Scan for the cell matching the given text and deliver its [X, Y] coordinate at center. 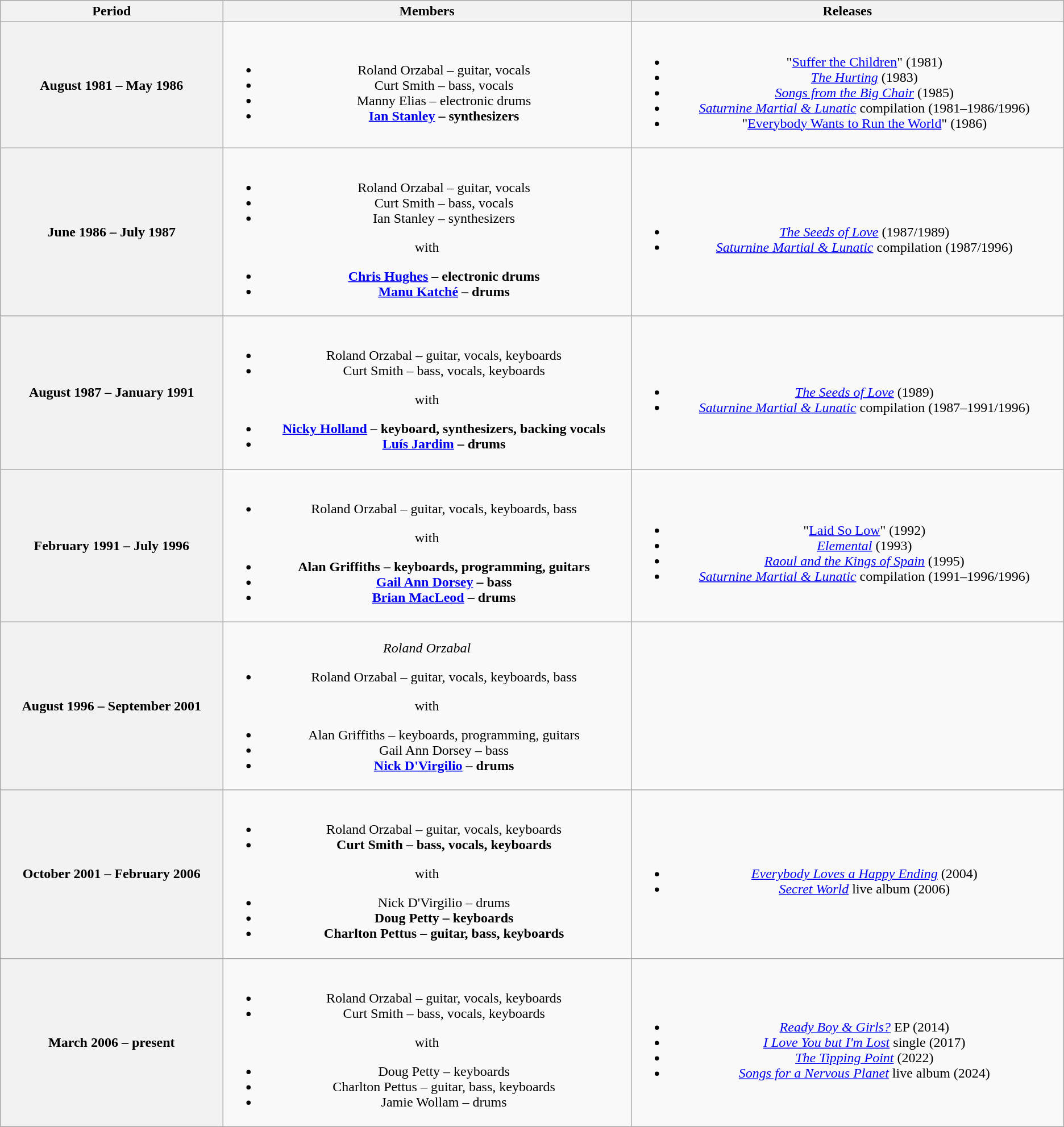
March 2006 – present [111, 1042]
August 1996 – September 2001 [111, 706]
Roland Orzabal – guitar, vocalsCurt Smith – bass, vocalsManny Elias – electronic drumsIan Stanley – synthesizers [427, 85]
Releases [847, 11]
August 1981 – May 1986 [111, 85]
Everybody Loves a Happy Ending (2004)Secret World live album (2006) [847, 874]
August 1987 – January 1991 [111, 392]
"Laid So Low" (1992)Elemental (1993)Raoul and the Kings of Spain (1995)Saturnine Martial & Lunatic compilation (1991–1996/1996) [847, 546]
The Seeds of Love (1987/1989) Saturnine Martial & Lunatic compilation (1987/1996) [847, 232]
Roland Orzabal – guitar, vocalsCurt Smith – bass, vocalsIan Stanley – synthesizerswithChris Hughes – electronic drumsManu Katché – drums [427, 232]
Period [111, 11]
June 1986 – July 1987 [111, 232]
Ready Boy & Girls? EP (2014)I Love You but I'm Lost single (2017)The Tipping Point (2022)Songs for a Nervous Planet live album (2024) [847, 1042]
Roland Orzabal – guitar, vocals, keyboards, basswithAlan Griffiths – keyboards, programming, guitarsGail Ann Dorsey – bassBrian MacLeod – drums [427, 546]
Members [427, 11]
October 2001 – February 2006 [111, 874]
February 1991 – July 1996 [111, 546]
The Seeds of Love (1989) Saturnine Martial & Lunatic compilation (1987–1991/1996) [847, 392]
